Search for the cell housing the specified text and yield its (X, Y) center coordinate. 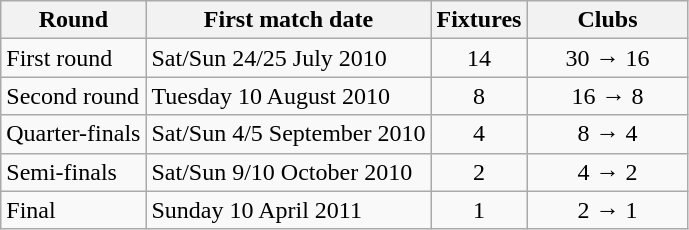
Semi-finals (74, 172)
8 (479, 96)
1 (479, 210)
Clubs (608, 20)
Quarter-finals (74, 134)
2 → 1 (608, 210)
4 → 2 (608, 172)
First match date (288, 20)
Tuesday 10 August 2010 (288, 96)
Round (74, 20)
8 → 4 (608, 134)
Sat/Sun 9/10 October 2010 (288, 172)
4 (479, 134)
2 (479, 172)
16 → 8 (608, 96)
Fixtures (479, 20)
Final (74, 210)
14 (479, 58)
Sat/Sun 24/25 July 2010 (288, 58)
Sunday 10 April 2011 (288, 210)
Sat/Sun 4/5 September 2010 (288, 134)
First round (74, 58)
30 → 16 (608, 58)
Second round (74, 96)
